Identify which cell holds the provided text, then report its [X, Y] central coordinate. 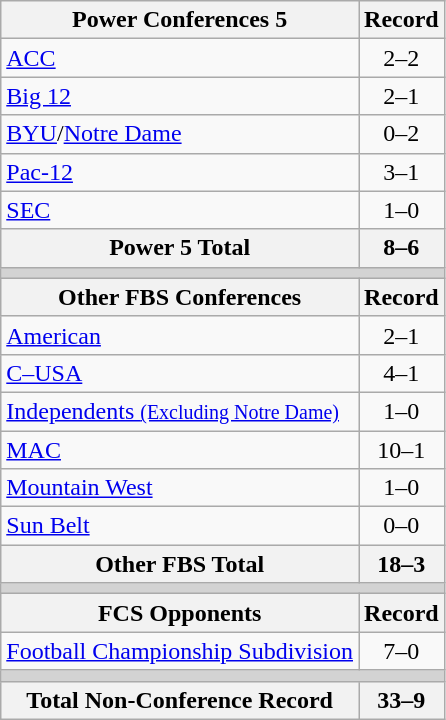
0–0 [402, 526]
American [180, 335]
Pac-12 [180, 172]
7–0 [402, 651]
3–1 [402, 172]
MAC [180, 449]
SEC [180, 210]
Power 5 Total [180, 248]
C–USA [180, 373]
BYU/Notre Dame [180, 134]
8–6 [402, 248]
ACC [180, 58]
4–1 [402, 373]
Power Conferences 5 [180, 20]
Sun Belt [180, 526]
Total Non-Conference Record [180, 700]
Other FBS Total [180, 564]
2–2 [402, 58]
Big 12 [180, 96]
Other FBS Conferences [180, 297]
0–2 [402, 134]
FCS Opponents [180, 613]
18–3 [402, 564]
10–1 [402, 449]
Independents (Excluding Notre Dame) [180, 411]
Football Championship Subdivision [180, 651]
Mountain West [180, 488]
33–9 [402, 700]
